Detect which cell encompasses the target text, then output its [X, Y] center coordinate. 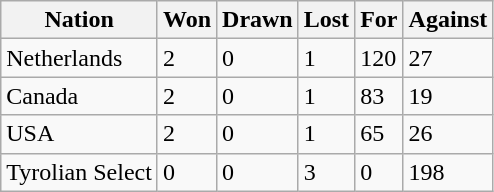
120 [379, 58]
Canada [80, 96]
26 [448, 134]
Against [448, 20]
3 [326, 172]
Nation [80, 20]
65 [379, 134]
Netherlands [80, 58]
83 [379, 96]
USA [80, 134]
Tyrolian Select [80, 172]
Drawn [258, 20]
19 [448, 96]
27 [448, 58]
Won [186, 20]
Lost [326, 20]
For [379, 20]
198 [448, 172]
